Extract the (X, Y) coordinate from the center of the cell holding the provided text.  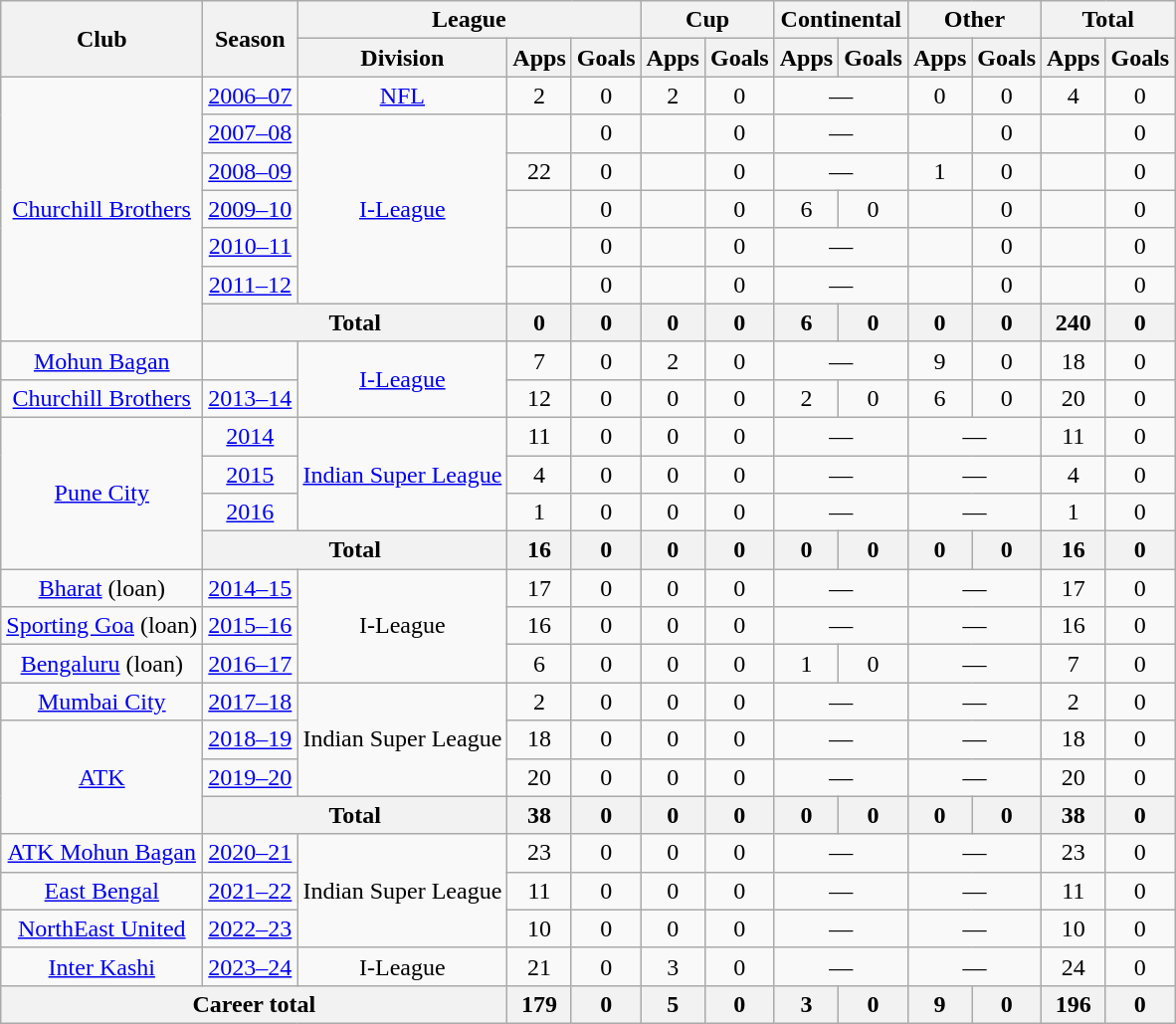
Bharat (loan) (101, 588)
2011–12 (251, 285)
179 (539, 1004)
2008–09 (251, 171)
2013–14 (251, 398)
Pune City (101, 493)
2021–22 (251, 891)
5 (673, 1004)
Sporting Goa (loan) (101, 626)
Club (101, 39)
240 (1074, 322)
2023–24 (251, 966)
2014 (251, 436)
2020–21 (251, 853)
Season (251, 39)
ATK Mohun Bagan (101, 853)
Division (402, 58)
2009–10 (251, 209)
ATK (101, 777)
2019–20 (251, 777)
NFL (402, 96)
2018–19 (251, 739)
Bengaluru (loan) (101, 664)
NorthEast United (101, 928)
2016 (251, 512)
Inter Kashi (101, 966)
Career total (255, 1004)
League (470, 20)
2014–15 (251, 588)
2017–18 (251, 702)
12 (539, 398)
Mumbai City (101, 702)
2007–08 (251, 133)
2015–16 (251, 626)
2015 (251, 475)
East Bengal (101, 891)
24 (1074, 966)
2010–11 (251, 247)
21 (539, 966)
Other (974, 20)
Cup (707, 20)
Continental (841, 20)
2016–17 (251, 664)
196 (1074, 1004)
2006–07 (251, 96)
22 (539, 171)
2022–23 (251, 928)
Mohun Bagan (101, 360)
